Output the (X, Y) coordinate of the center of the cell containing the given text.  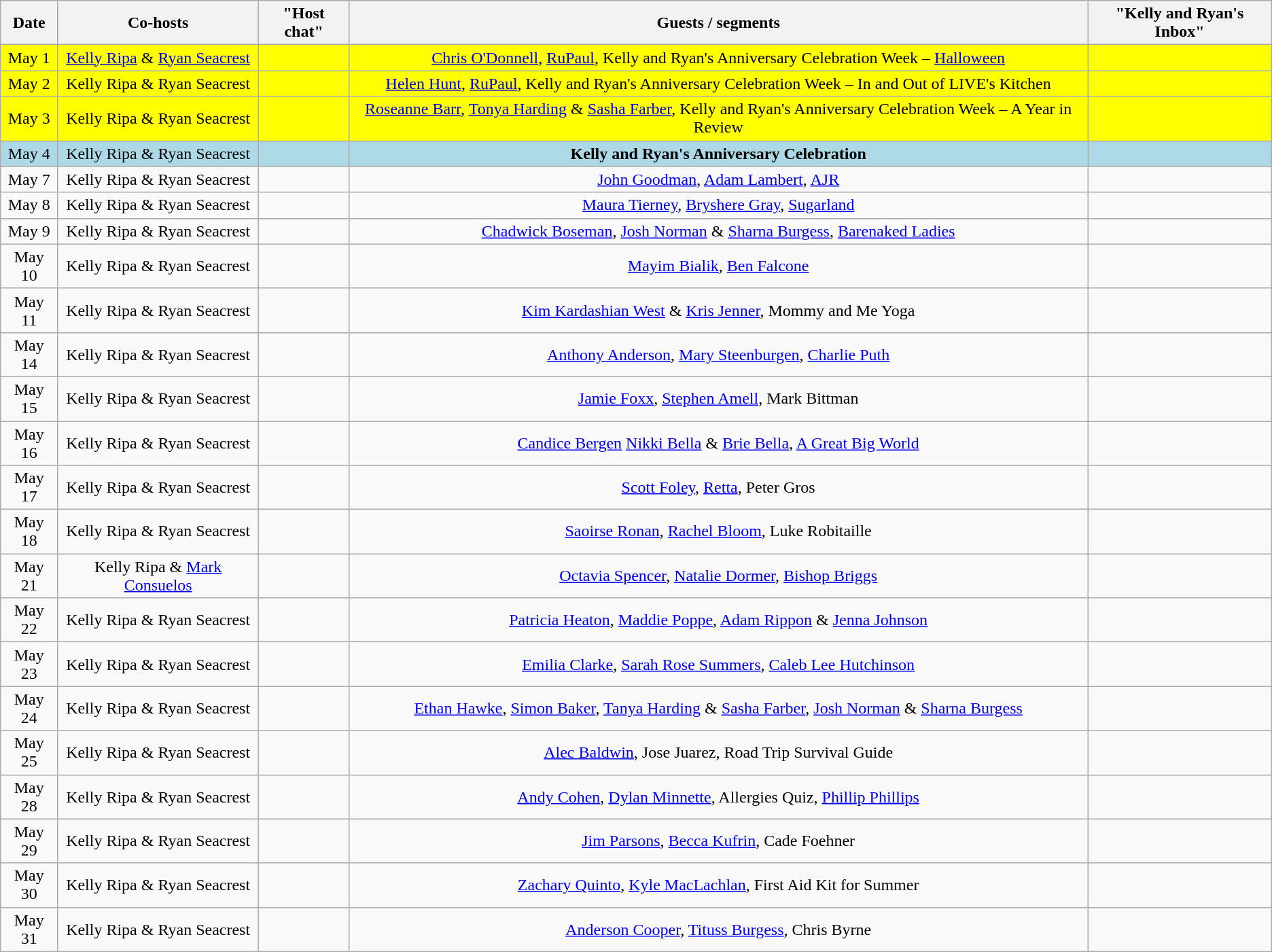
Octavia Spencer, Natalie Dormer, Bishop Briggs (719, 576)
Roseanne Barr, Tonya Harding & Sasha Farber, Kelly and Ryan's Anniversary Celebration Week – A Year in Review (719, 118)
Saoirse Ronan, Rachel Bloom, Luke Robitaille (719, 531)
May 30 (29, 885)
May 22 (29, 620)
May 14 (29, 355)
Co-hosts (158, 23)
Emilia Clarke, Sarah Rose Summers, Caleb Lee Hutchinson (719, 665)
May 21 (29, 576)
May 29 (29, 841)
May 11 (29, 310)
May 28 (29, 796)
Chris O'Donnell, RuPaul, Kelly and Ryan's Anniversary Celebration Week – Halloween (719, 58)
Mayim Bialik, Ben Falcone (719, 266)
May 10 (29, 266)
Kelly and Ryan's Anniversary Celebration (719, 154)
Zachary Quinto, Kyle MacLachlan, First Aid Kit for Summer (719, 885)
May 2 (29, 84)
Scott Foley, Retta, Peter Gros (719, 488)
Jim Parsons, Becca Kufrin, Cade Foehner (719, 841)
Candice Bergen Nikki Bella & Brie Bella, A Great Big World (719, 443)
Anderson Cooper, Tituss Burgess, Chris Byrne (719, 930)
Chadwick Boseman, Josh Norman & Sharna Burgess, Barenaked Ladies (719, 231)
May 23 (29, 665)
Date (29, 23)
May 8 (29, 205)
Patricia Heaton, Maddie Poppe, Adam Rippon & Jenna Johnson (719, 620)
Maura Tierney, Bryshere Gray, Sugarland (719, 205)
May 3 (29, 118)
Jamie Foxx, Stephen Amell, Mark Bittman (719, 398)
May 18 (29, 531)
May 9 (29, 231)
John Goodman, Adam Lambert, AJR (719, 179)
May 17 (29, 488)
"Kelly and Ryan's Inbox" (1180, 23)
May 1 (29, 58)
May 4 (29, 154)
"Host chat" (304, 23)
Alec Baldwin, Jose Juarez, Road Trip Survival Guide (719, 753)
May 16 (29, 443)
Kelly Ripa & Mark Consuelos (158, 576)
Anthony Anderson, Mary Steenburgen, Charlie Puth (719, 355)
May 31 (29, 930)
Andy Cohen, Dylan Minnette, Allergies Quiz, Phillip Phillips (719, 796)
Kim Kardashian West & Kris Jenner, Mommy and Me Yoga (719, 310)
Guests / segments (719, 23)
Helen Hunt, RuPaul, Kelly and Ryan's Anniversary Celebration Week – In and Out of LIVE's Kitchen (719, 84)
May 24 (29, 708)
May 25 (29, 753)
May 15 (29, 398)
Ethan Hawke, Simon Baker, Tanya Harding & Sasha Farber, Josh Norman & Sharna Burgess (719, 708)
May 7 (29, 179)
